From the cell containing the given text, extract its center point as [x, y] coordinate. 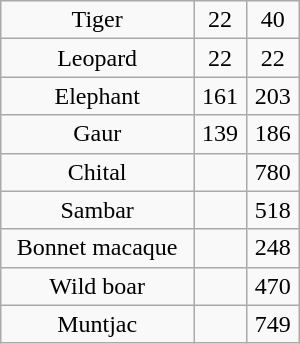
Muntjac [98, 324]
470 [272, 286]
518 [272, 210]
248 [272, 248]
Wild boar [98, 286]
749 [272, 324]
Elephant [98, 96]
Chital [98, 172]
139 [220, 134]
203 [272, 96]
186 [272, 134]
780 [272, 172]
40 [272, 20]
161 [220, 96]
Tiger [98, 20]
Gaur [98, 134]
Sambar [98, 210]
Leopard [98, 58]
Bonnet macaque [98, 248]
